Capture the cell that displays the provided text and extract its [X, Y] central coordinate. 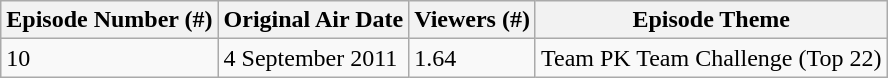
Team PK Team Challenge (Top 22) [710, 58]
4 September 2011 [314, 58]
Episode Number (#) [110, 20]
1.64 [472, 58]
Original Air Date [314, 20]
Episode Theme [710, 20]
Viewers (#) [472, 20]
10 [110, 58]
